Determine the [x, y] coordinate at the center of the cell enclosing the given text.  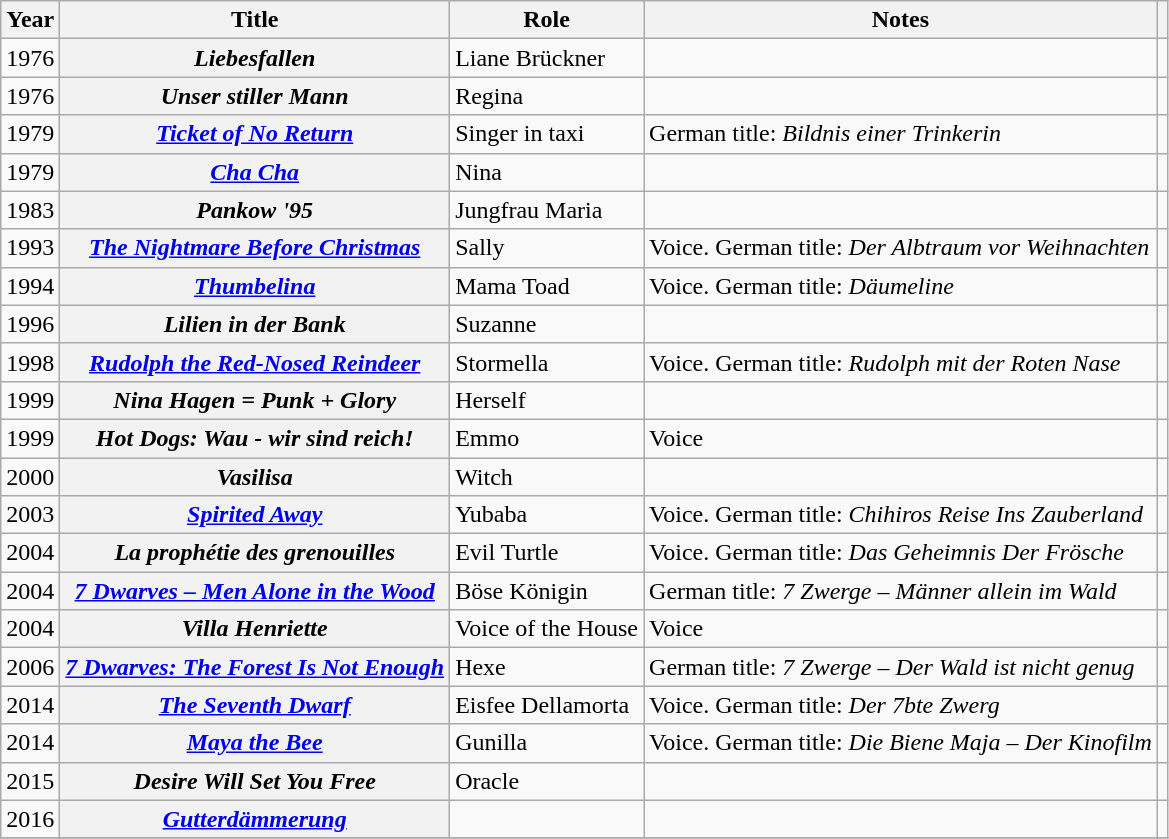
2016 [30, 819]
Thumbelina [255, 286]
2000 [30, 477]
Villa Henriette [255, 629]
Lilien in der Bank [255, 324]
2006 [30, 667]
Singer in taxi [547, 134]
Maya the Bee [255, 743]
Böse Königin [547, 591]
Hexe [547, 667]
Yubaba [547, 515]
German title: 7 Zwerge – Männer allein im Wald [901, 591]
Eisfee Dellamorta [547, 705]
Mama Toad [547, 286]
1983 [30, 210]
Voice. German title: Das Geheimnis Der Frösche [901, 553]
Voice. German title: Rudolph mit der Roten Nase [901, 362]
The Nightmare Before Christmas [255, 248]
Voice. German title: Chihiros Reise Ins Zauberland [901, 515]
Voice. German title: Der 7bte Zwerg [901, 705]
7 Dwarves – Men Alone in the Wood [255, 591]
Stormella [547, 362]
Voice. German title: Der Albtraum vor Weihnachten [901, 248]
Vasilisa [255, 477]
Ticket of No Return [255, 134]
Sally [547, 248]
Voice of the House [547, 629]
Witch [547, 477]
Emmo [547, 438]
2015 [30, 781]
Hot Dogs: Wau - wir sind reich! [255, 438]
1994 [30, 286]
German title: 7 Zwerge – Der Wald ist nicht genug [901, 667]
1996 [30, 324]
Unser stiller Mann [255, 96]
Gutterdämmerung [255, 819]
The Seventh Dwarf [255, 705]
Cha Cha [255, 172]
German title: Bildnis einer Trinkerin [901, 134]
Spirited Away [255, 515]
2003 [30, 515]
Voice. German title: Däumeline [901, 286]
Notes [901, 20]
Liane Brückner [547, 58]
Regina [547, 96]
7 Dwarves: The Forest Is Not Enough [255, 667]
La prophétie des grenouilles [255, 553]
Title [255, 20]
Jungfrau Maria [547, 210]
1998 [30, 362]
Voice. German title: Die Biene Maja – Der Kinofilm [901, 743]
Nina Hagen = Punk + Glory [255, 400]
Evil Turtle [547, 553]
Pankow '95 [255, 210]
Nina [547, 172]
1993 [30, 248]
Gunilla [547, 743]
Desire Will Set You Free [255, 781]
Suzanne [547, 324]
Oracle [547, 781]
Liebesfallen [255, 58]
Year [30, 20]
Herself [547, 400]
Role [547, 20]
Rudolph the Red-Nosed Reindeer [255, 362]
